Return [x, y] of the center of cell containing provided text 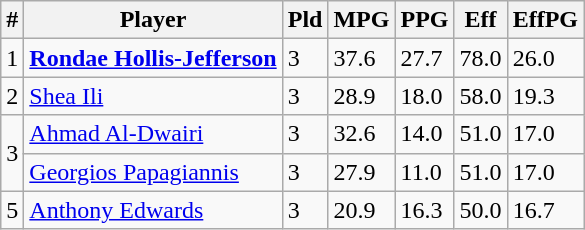
18.0 [424, 96]
78.0 [480, 58]
20.9 [362, 210]
# [12, 20]
MPG [362, 20]
32.6 [362, 134]
EffPG [545, 20]
50.0 [480, 210]
Rondae Hollis-Jefferson [153, 58]
Player [153, 20]
Eff [480, 20]
26.0 [545, 58]
58.0 [480, 96]
Shea Ili [153, 96]
14.0 [424, 134]
Anthony Edwards [153, 210]
PPG [424, 20]
27.9 [362, 172]
2 [12, 96]
5 [12, 210]
1 [12, 58]
Pld [305, 20]
37.6 [362, 58]
Georgios Papagiannis [153, 172]
28.9 [362, 96]
Ahmad Al-Dwairi [153, 134]
11.0 [424, 172]
16.3 [424, 210]
16.7 [545, 210]
19.3 [545, 96]
27.7 [424, 58]
